Return [x, y] of the center of cell containing provided text 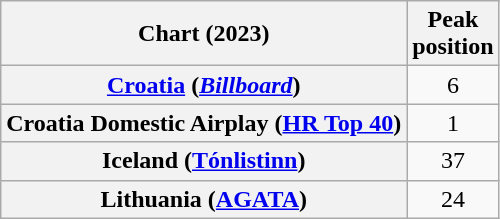
24 [453, 199]
Chart (2023) [204, 34]
6 [453, 85]
1 [453, 123]
Lithuania (AGATA) [204, 199]
Croatia Domestic Airplay (HR Top 40) [204, 123]
Croatia (Billboard) [204, 85]
37 [453, 161]
Iceland (Tónlistinn) [204, 161]
Peakposition [453, 34]
